Pinpoint the cell where the given text exists, returning its (x, y) midpoint coordinate. 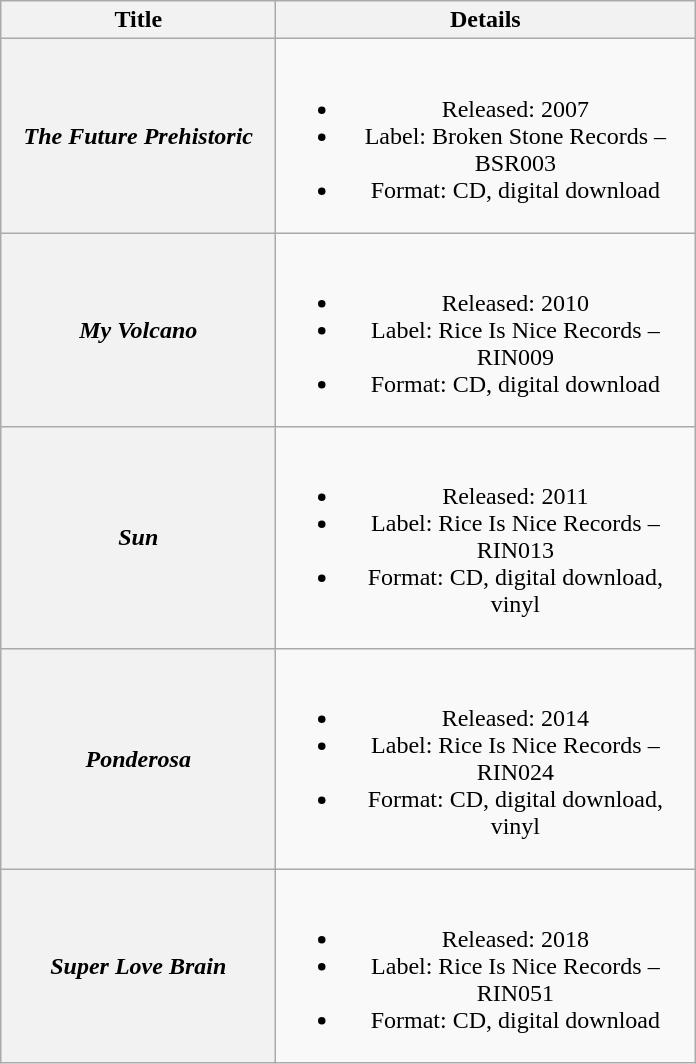
Ponderosa (138, 758)
Released: 2014Label: Rice Is Nice Records – RIN024Format: CD, digital download, vinyl (486, 758)
Super Love Brain (138, 966)
My Volcano (138, 330)
Released: 2011Label: Rice Is Nice Records – RIN013Format: CD, digital download, vinyl (486, 538)
Details (486, 20)
Released: 2007Label: Broken Stone Records – BSR003Format: CD, digital download (486, 136)
Released: 2010Label: Rice Is Nice Records – RIN009Format: CD, digital download (486, 330)
Released: 2018Label: Rice Is Nice Records – RIN051Format: CD, digital download (486, 966)
The Future Prehistoric (138, 136)
Title (138, 20)
Sun (138, 538)
